Determine the [x, y] coordinate at the center of the cell enclosing the given text.  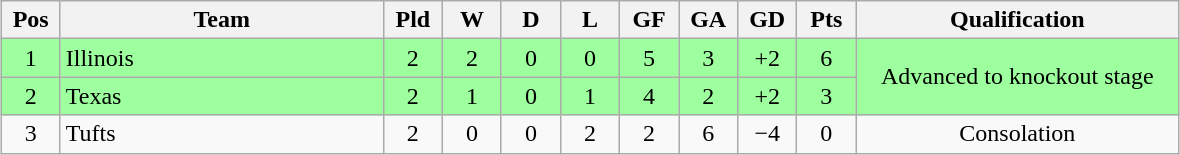
L [590, 20]
W [472, 20]
D [530, 20]
Qualification [1018, 20]
Team [222, 20]
Pld [412, 20]
Illinois [222, 58]
GA [708, 20]
Pts [826, 20]
Consolation [1018, 134]
GF [650, 20]
4 [650, 96]
Advanced to knockout stage [1018, 77]
Tufts [222, 134]
GD [768, 20]
5 [650, 58]
−4 [768, 134]
Texas [222, 96]
Pos [30, 20]
